Locate the cell with the specified text and output its (x, y) center coordinate. 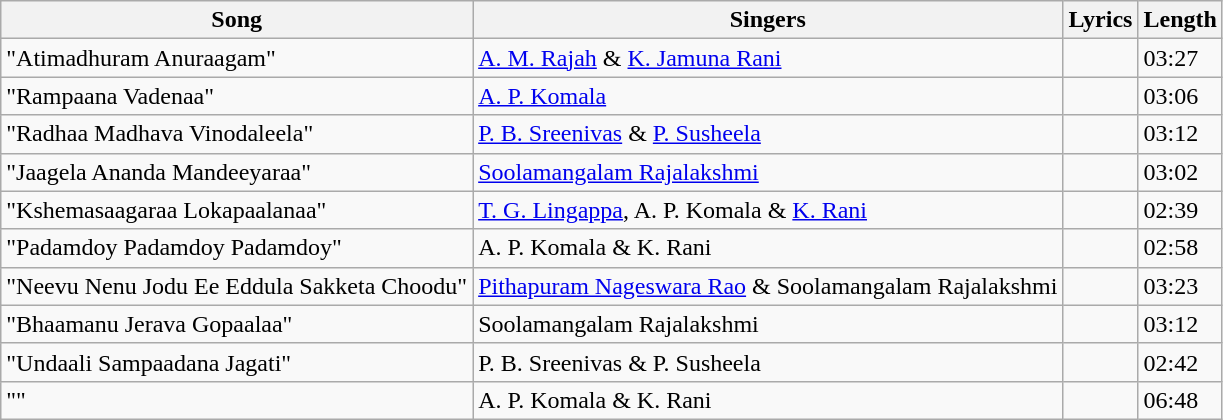
"" (237, 400)
"Padamdoy Padamdoy Padamdoy" (237, 248)
A. M. Rajah & K. Jamuna Rani (768, 58)
A. P. Komala (768, 96)
06:48 (1180, 400)
Lyrics (1100, 20)
"Jaagela Ananda Mandeeyaraa" (237, 172)
02:39 (1180, 210)
"Neevu Nenu Jodu Ee Eddula Sakketa Choodu" (237, 286)
"Undaali Sampaadana Jagati" (237, 362)
T. G. Lingappa, A. P. Komala & K. Rani (768, 210)
Pithapuram Nageswara Rao & Soolamangalam Rajalakshmi (768, 286)
"Bhaamanu Jerava Gopaalaa" (237, 324)
"Radhaa Madhava Vinodaleela" (237, 134)
Length (1180, 20)
Song (237, 20)
03:27 (1180, 58)
"Atimadhuram Anuraagam" (237, 58)
03:02 (1180, 172)
03:06 (1180, 96)
"Kshemasaagaraa Lokapaalanaa" (237, 210)
"Rampaana Vadenaa" (237, 96)
Singers (768, 20)
03:23 (1180, 286)
02:58 (1180, 248)
02:42 (1180, 362)
